Pinpoint the cell where the given text exists, returning its [x, y] midpoint coordinate. 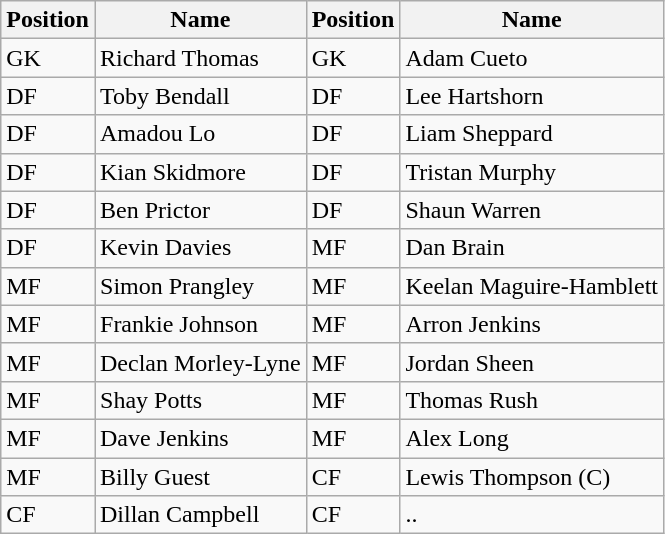
Liam Sheppard [532, 134]
Kian Skidmore [200, 172]
Lewis Thompson (C) [532, 477]
Shay Potts [200, 400]
Simon Prangley [200, 286]
Frankie Johnson [200, 324]
Keelan Maguire-Hamblett [532, 286]
Tristan Murphy [532, 172]
Arron Jenkins [532, 324]
Toby Bendall [200, 96]
Dave Jenkins [200, 438]
Billy Guest [200, 477]
Declan Morley-Lyne [200, 362]
Lee Hartshorn [532, 96]
.. [532, 515]
Kevin Davies [200, 248]
Shaun Warren [532, 210]
Richard Thomas [200, 58]
Dillan Campbell [200, 515]
Adam Cueto [532, 58]
Amadou Lo [200, 134]
Dan Brain [532, 248]
Alex Long [532, 438]
Jordan Sheen [532, 362]
Thomas Rush [532, 400]
Ben Prictor [200, 210]
